Locate the cell with the specified text and output its (x, y) center coordinate. 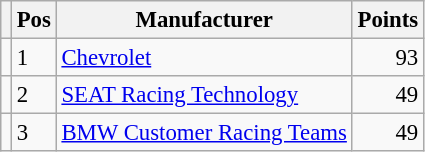
93 (388, 58)
3 (34, 133)
Points (388, 20)
1 (34, 58)
SEAT Racing Technology (204, 95)
Manufacturer (204, 20)
Pos (34, 20)
2 (34, 95)
BMW Customer Racing Teams (204, 133)
Chevrolet (204, 58)
